Determine the (X, Y) coordinate at the center of the cell enclosing the given text.  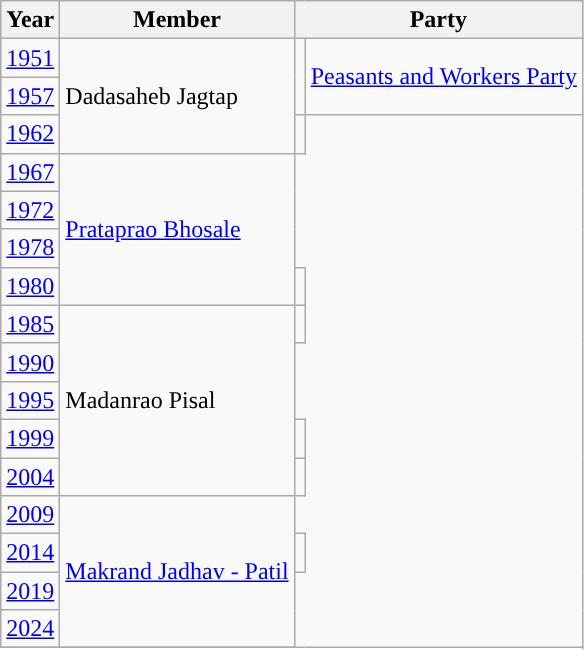
1972 (30, 210)
Makrand Jadhav - Patil (177, 572)
1995 (30, 400)
1999 (30, 438)
2014 (30, 553)
Year (30, 20)
2004 (30, 477)
1962 (30, 134)
2009 (30, 515)
2024 (30, 629)
2019 (30, 591)
1990 (30, 362)
1985 (30, 324)
Member (177, 20)
1957 (30, 96)
1980 (30, 286)
1967 (30, 172)
1951 (30, 58)
Madanrao Pisal (177, 400)
Dadasaheb Jagtap (177, 96)
Prataprao Bhosale (177, 229)
Peasants and Workers Party (444, 77)
1978 (30, 248)
Party (438, 20)
